From the cell containing the given text, extract its center point as (X, Y) coordinate. 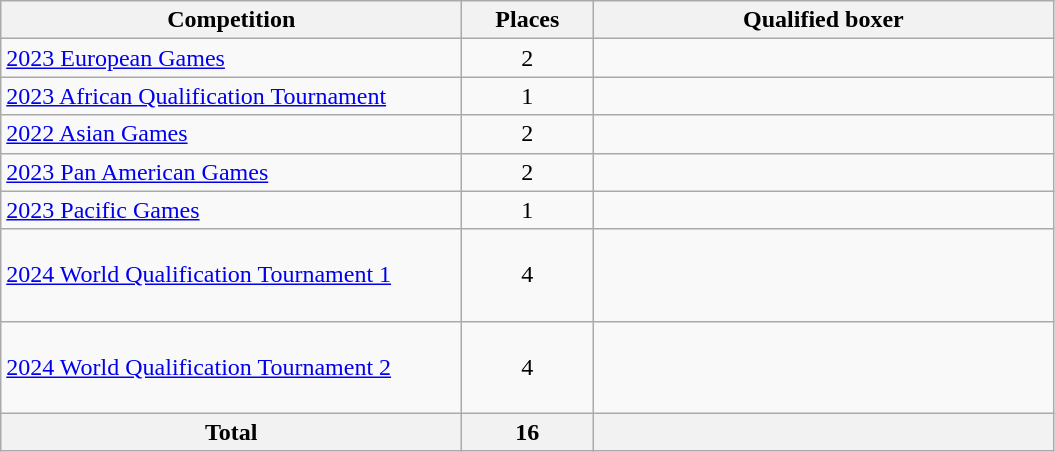
2022 Asian Games (232, 134)
Qualified boxer (824, 20)
2023 African Qualification Tournament (232, 96)
2023 European Games (232, 58)
2023 Pan American Games (232, 172)
Competition (232, 20)
16 (528, 432)
2024 World Qualification Tournament 2 (232, 367)
2024 World Qualification Tournament 1 (232, 275)
Places (528, 20)
2023 Pacific Games (232, 210)
Total (232, 432)
